Output the (X, Y) coordinate of the center of the cell containing the given text.  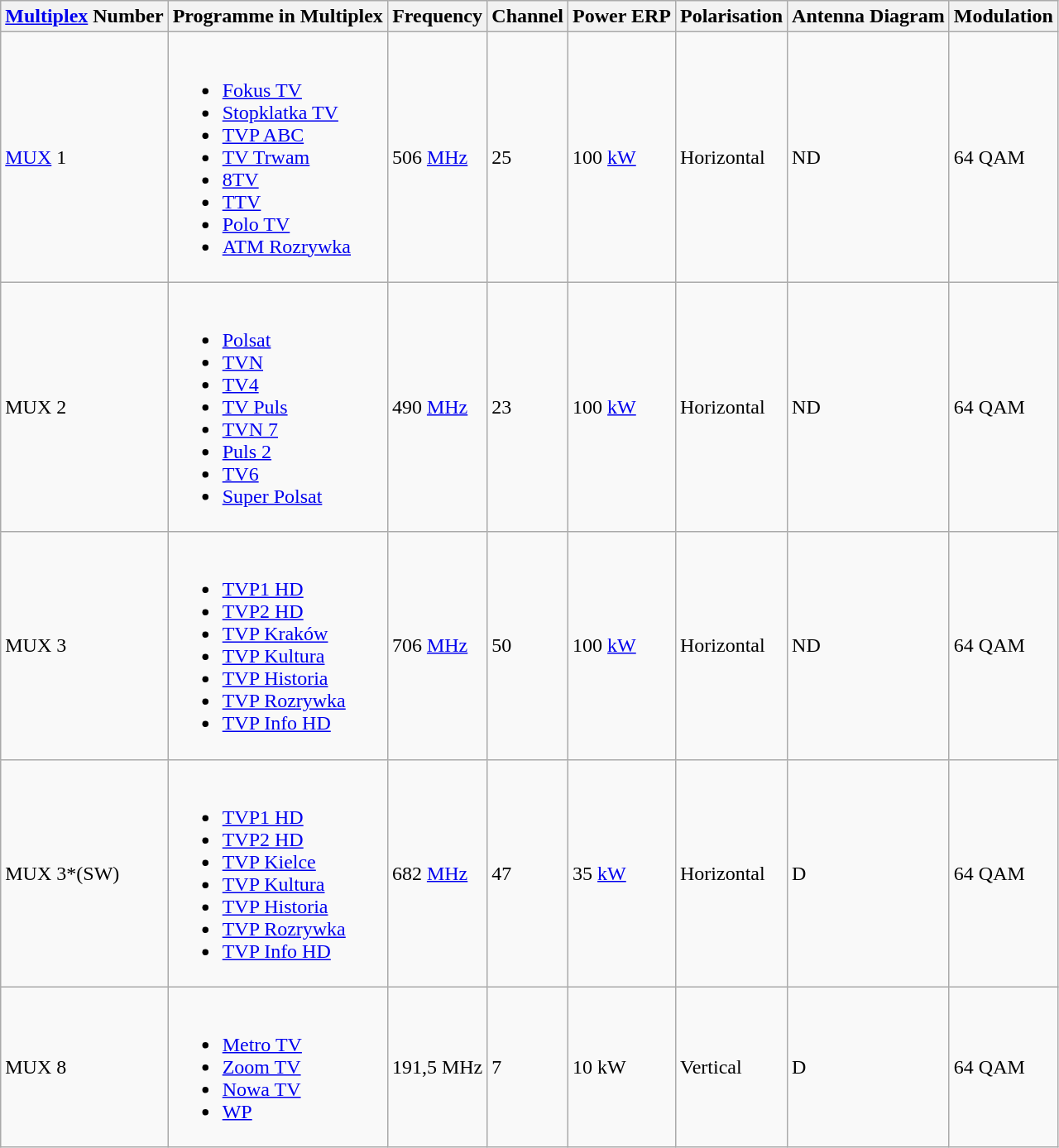
MUX 2 (84, 407)
MUX 3*(SW) (84, 873)
TVP1 HDTVP2 HDTVP KrakówTVP KulturaTVP HistoriaTVP RozrywkaTVP Info HD (278, 645)
PolsatTVNTV4TV PulsTVN 7Puls 2TV6Super Polsat (278, 407)
10 kW (622, 1067)
35 kW (622, 873)
191,5 MHz (437, 1067)
Multiplex Number (84, 17)
Metro TVZoom TVNowa TVWP (278, 1067)
47 (528, 873)
Frequency (437, 17)
Fokus TVStopklatka TVTVP ABCTV Trwam8TVTTVPolo TVATM Rozrywka (278, 157)
7 (528, 1067)
MUX 3 (84, 645)
682 MHz (437, 873)
Modulation (1003, 17)
Antenna Diagram (869, 17)
Programme in Multiplex (278, 17)
TVP1 HDTVP2 HDTVP KielceTVP KulturaTVP HistoriaTVP RozrywkaTVP Info HD (278, 873)
Vertical (731, 1067)
Power ERP (622, 17)
23 (528, 407)
506 MHz (437, 157)
MUX 8 (84, 1067)
25 (528, 157)
706 MHz (437, 645)
MUX 1 (84, 157)
Polarisation (731, 17)
490 MHz (437, 407)
50 (528, 645)
Channel (528, 17)
